Identify which cell holds the provided text, then report its [X, Y] central coordinate. 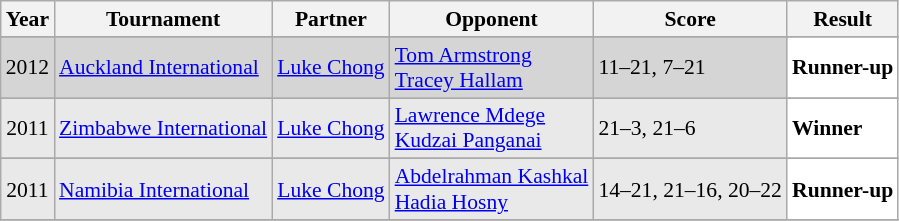
Year [28, 19]
Auckland International [163, 68]
Lawrence Mdege Kudzai Panganai [492, 128]
Score [690, 19]
Tom Armstrong Tracey Hallam [492, 68]
2012 [28, 68]
Partner [330, 19]
Result [842, 19]
Tournament [163, 19]
14–21, 21–16, 20–22 [690, 190]
11–21, 7–21 [690, 68]
Namibia International [163, 190]
Opponent [492, 19]
21–3, 21–6 [690, 128]
Winner [842, 128]
Abdelrahman Kashkal Hadia Hosny [492, 190]
Zimbabwe International [163, 128]
